For the text-containing cell, return its midpoint in (x, y) coordinate format. 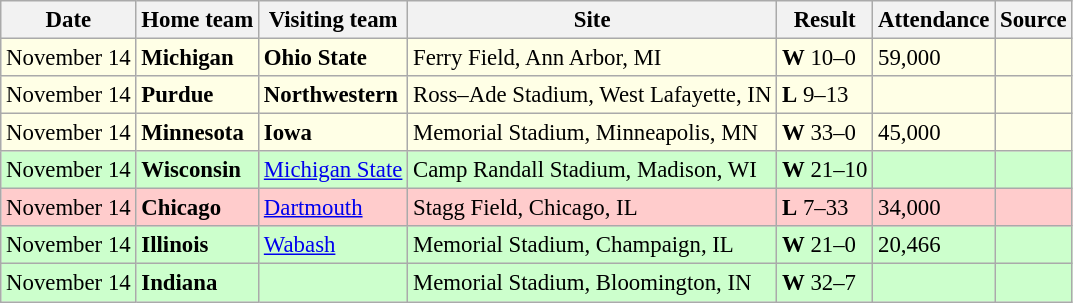
L 7–33 (825, 208)
Ohio State (334, 58)
W 33–0 (825, 133)
W 32–7 (825, 283)
Result (825, 20)
Ross–Ade Stadium, West Lafayette, IN (592, 95)
45,000 (934, 133)
W 21–0 (825, 245)
Dartmouth (334, 208)
Site (592, 20)
Indiana (198, 283)
Visiting team (334, 20)
Chicago (198, 208)
W 21–10 (825, 170)
20,466 (934, 245)
Northwestern (334, 95)
Home team (198, 20)
Attendance (934, 20)
Date (68, 20)
Memorial Stadium, Minneapolis, MN (592, 133)
Iowa (334, 133)
Memorial Stadium, Bloomington, IN (592, 283)
Michigan State (334, 170)
W 10–0 (825, 58)
Illinois (198, 245)
Ferry Field, Ann Arbor, MI (592, 58)
L 9–13 (825, 95)
Minnesota (198, 133)
Source (1034, 20)
34,000 (934, 208)
Michigan (198, 58)
Wabash (334, 245)
Stagg Field, Chicago, IL (592, 208)
Camp Randall Stadium, Madison, WI (592, 170)
59,000 (934, 58)
Purdue (198, 95)
Memorial Stadium, Champaign, IL (592, 245)
Wisconsin (198, 170)
